For the text-containing cell, return its midpoint in (X, Y) coordinate format. 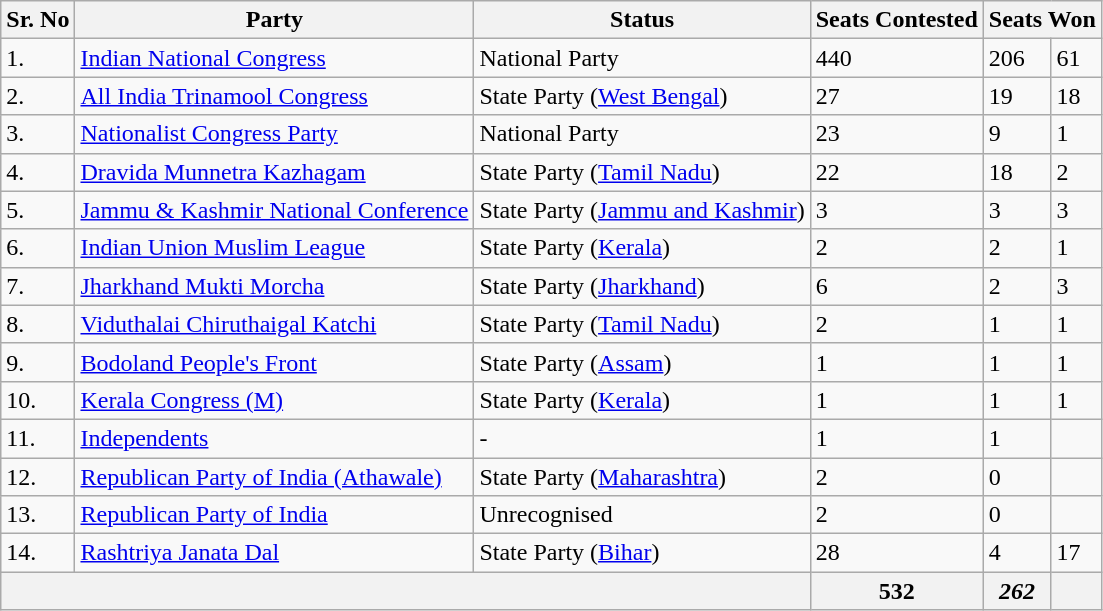
17 (1076, 553)
13. (38, 515)
State Party (Jammu and Kashmir) (642, 210)
State Party (West Bengal) (642, 96)
61 (1076, 58)
5. (38, 210)
9. (38, 362)
State Party (Jharkhand) (642, 286)
6 (896, 286)
All India Trinamool Congress (274, 96)
Jharkhand Mukti Morcha (274, 286)
1. (38, 58)
Indian Union Muslim League (274, 248)
4. (38, 172)
22 (896, 172)
6. (38, 248)
- (642, 438)
Sr. No (38, 20)
19 (1017, 96)
11. (38, 438)
Republican Party of India (274, 515)
Rashtriya Janata Dal (274, 553)
Seats Won (1042, 20)
Dravida Munnetra Kazhagam (274, 172)
9 (1017, 134)
Nationalist Congress Party (274, 134)
Indian National Congress (274, 58)
28 (896, 553)
Jammu & Kashmir National Conference (274, 210)
12. (38, 477)
Seats Contested (896, 20)
23 (896, 134)
8. (38, 324)
27 (896, 96)
State Party (Assam) (642, 362)
Kerala Congress (M) (274, 400)
State Party (Maharashtra) (642, 477)
3. (38, 134)
Unrecognised (642, 515)
Party (274, 20)
262 (1017, 591)
532 (896, 591)
14. (38, 553)
440 (896, 58)
10. (38, 400)
Bodoland People's Front (274, 362)
State Party (Bihar) (642, 553)
206 (1017, 58)
7. (38, 286)
4 (1017, 553)
Viduthalai Chiruthaigal Katchi (274, 324)
Independents (274, 438)
Status (642, 20)
Republican Party of India (Athawale) (274, 477)
2. (38, 96)
